Extract the (X, Y) coordinate from the center of the cell holding the provided text.  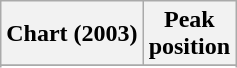
Peakposition (189, 34)
Chart (2003) (72, 34)
